Scan for the cell matching the given text and deliver its [X, Y] coordinate at center. 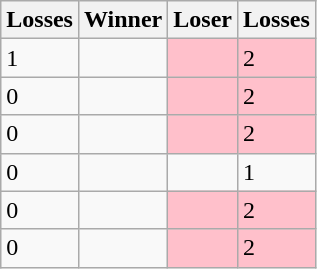
Loser [203, 20]
Winner [122, 20]
